For the text-containing cell, return its midpoint in (X, Y) coordinate format. 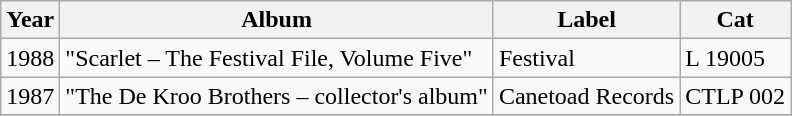
Year (30, 20)
1988 (30, 58)
"The De Kroo Brothers – collector's album" (277, 96)
"Scarlet – The Festival File, Volume Five" (277, 58)
Cat (736, 20)
L 19005 (736, 58)
Album (277, 20)
CTLP 002 (736, 96)
Canetoad Records (586, 96)
Label (586, 20)
Festival (586, 58)
1987 (30, 96)
